Return [X, Y] of the center of cell containing provided text 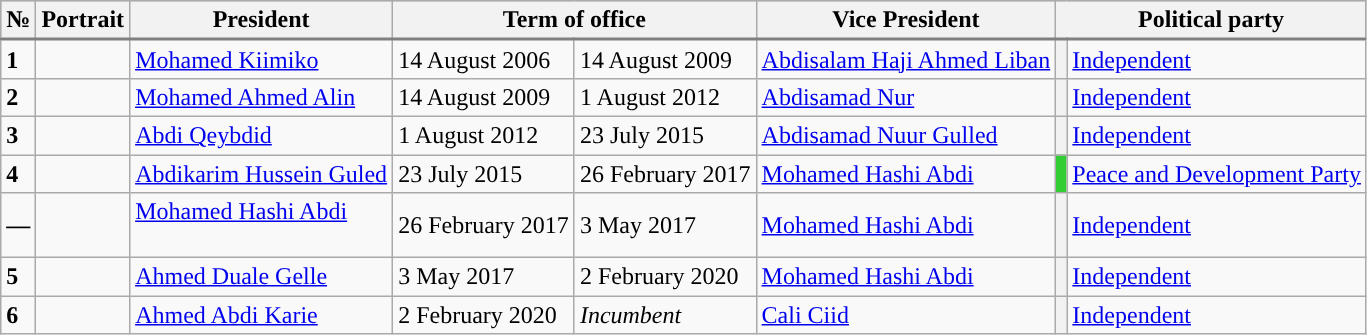
Abdi Qeybdid [262, 135]
Abdisalam Haji Ahmed Liban [906, 60]
Abdisamad Nuur Gulled [906, 135]
Peace and Development Party [1217, 173]
Term of office [574, 20]
Abdikarim Hussein Guled [262, 173]
5 [18, 277]
Portrait [83, 20]
Ahmed Duale Gelle [262, 277]
2 [18, 97]
Abdisamad Nur [906, 97]
— [18, 226]
14 August 2006 [484, 60]
Ahmed Abdi Karie [262, 315]
4 [18, 173]
Mohamed Ahmed Alin [262, 97]
Incumbent [665, 315]
3 [18, 135]
President [262, 20]
1 [18, 60]
6 [18, 315]
Political party [1212, 20]
Cali Ciid [906, 315]
№ [18, 20]
Mohamed Kiimiko [262, 60]
Vice President [906, 20]
